Return [X, Y] of the center of cell containing provided text 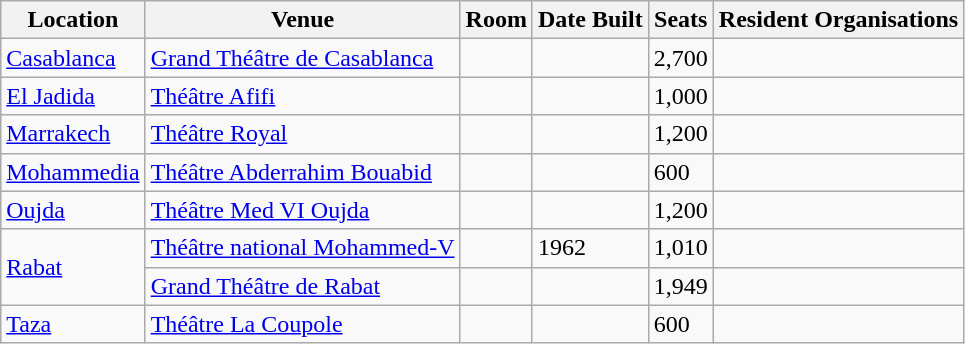
1,949 [680, 286]
1,000 [680, 96]
Seats [680, 20]
1962 [590, 248]
Théâtre Afifi [302, 96]
Théâtre Med VI Oujda [302, 210]
Rabat [73, 267]
El Jadida [73, 96]
2,700 [680, 58]
Casablanca [73, 58]
Théâtre La Coupole [302, 324]
1,010 [680, 248]
Marrakech [73, 134]
Théâtre national Mohammed-V [302, 248]
Resident Organisations [838, 20]
Oujda [73, 210]
Location [73, 20]
Théâtre Royal [302, 134]
Date Built [590, 20]
Grand Théâtre de Rabat [302, 286]
Grand Théâtre de Casablanca [302, 58]
Théâtre Abderrahim Bouabid [302, 172]
Mohammedia [73, 172]
Venue [302, 20]
Room [496, 20]
Taza [73, 324]
